Output the (X, Y) coordinate of the center of the cell containing the given text.  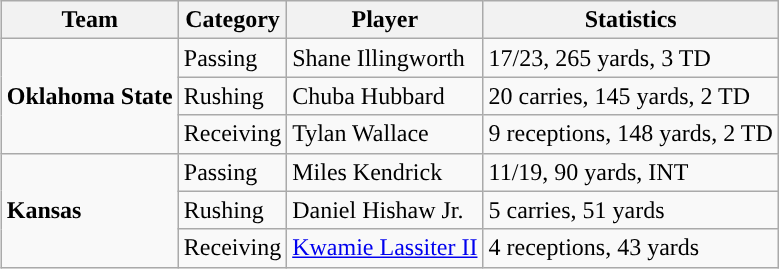
Tylan Wallace (385, 134)
Shane Illingworth (385, 58)
Daniel Hishaw Jr. (385, 210)
9 receptions, 148 yards, 2 TD (630, 134)
Oklahoma State (90, 96)
5 carries, 51 yards (630, 210)
Category (232, 20)
Team (90, 20)
Kwamie Lassiter II (385, 248)
20 carries, 145 yards, 2 TD (630, 96)
Statistics (630, 20)
Player (385, 20)
17/23, 265 yards, 3 TD (630, 58)
4 receptions, 43 yards (630, 248)
Miles Kendrick (385, 172)
11/19, 90 yards, INT (630, 172)
Chuba Hubbard (385, 96)
Kansas (90, 210)
